Return (x, y) of the center of cell containing provided text 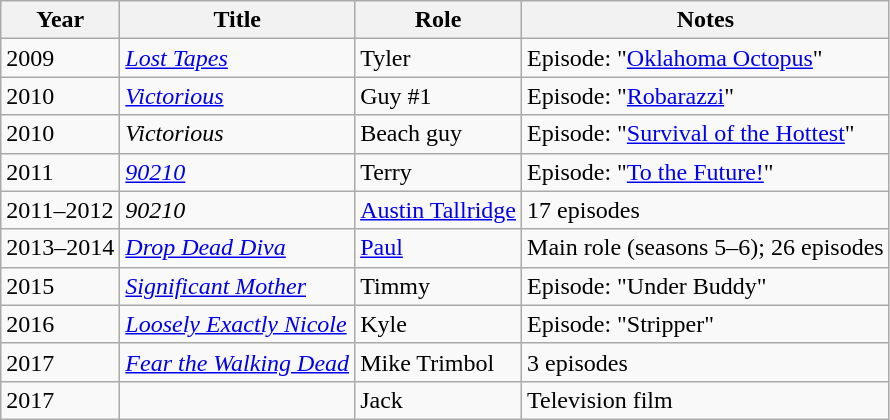
Episode: "Oklahoma Octopus" (706, 58)
2016 (60, 324)
Notes (706, 20)
Television film (706, 400)
Episode: "Under Buddy" (706, 286)
2009 (60, 58)
Jack (438, 400)
Year (60, 20)
Drop Dead Diva (238, 248)
Fear the Walking Dead (238, 362)
Main role (seasons 5–6); 26 episodes (706, 248)
Mike Trimbol (438, 362)
2015 (60, 286)
Episode: "Stripper" (706, 324)
Episode: "Robarazzi" (706, 96)
Role (438, 20)
Austin Tallridge (438, 210)
2011–2012 (60, 210)
3 episodes (706, 362)
17 episodes (706, 210)
Title (238, 20)
Tyler (438, 58)
2011 (60, 172)
Paul (438, 248)
2013–2014 (60, 248)
Timmy (438, 286)
Loosely Exactly Nicole (238, 324)
Episode: "To the Future!" (706, 172)
Significant Mother (238, 286)
Lost Tapes (238, 58)
Guy #1 (438, 96)
Kyle (438, 324)
Episode: "Survival of the Hottest" (706, 134)
Beach guy (438, 134)
Terry (438, 172)
